Output the (x, y) coordinate of the center of the cell containing the given text.  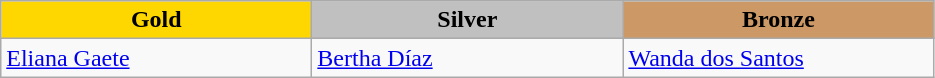
Silver (468, 20)
Wanda dos Santos (778, 58)
Gold (156, 20)
Bronze (778, 20)
Bertha Díaz (468, 58)
Eliana Gaete (156, 58)
